Find where the given text appears and provide that cell's center as (X, Y) coordinate. 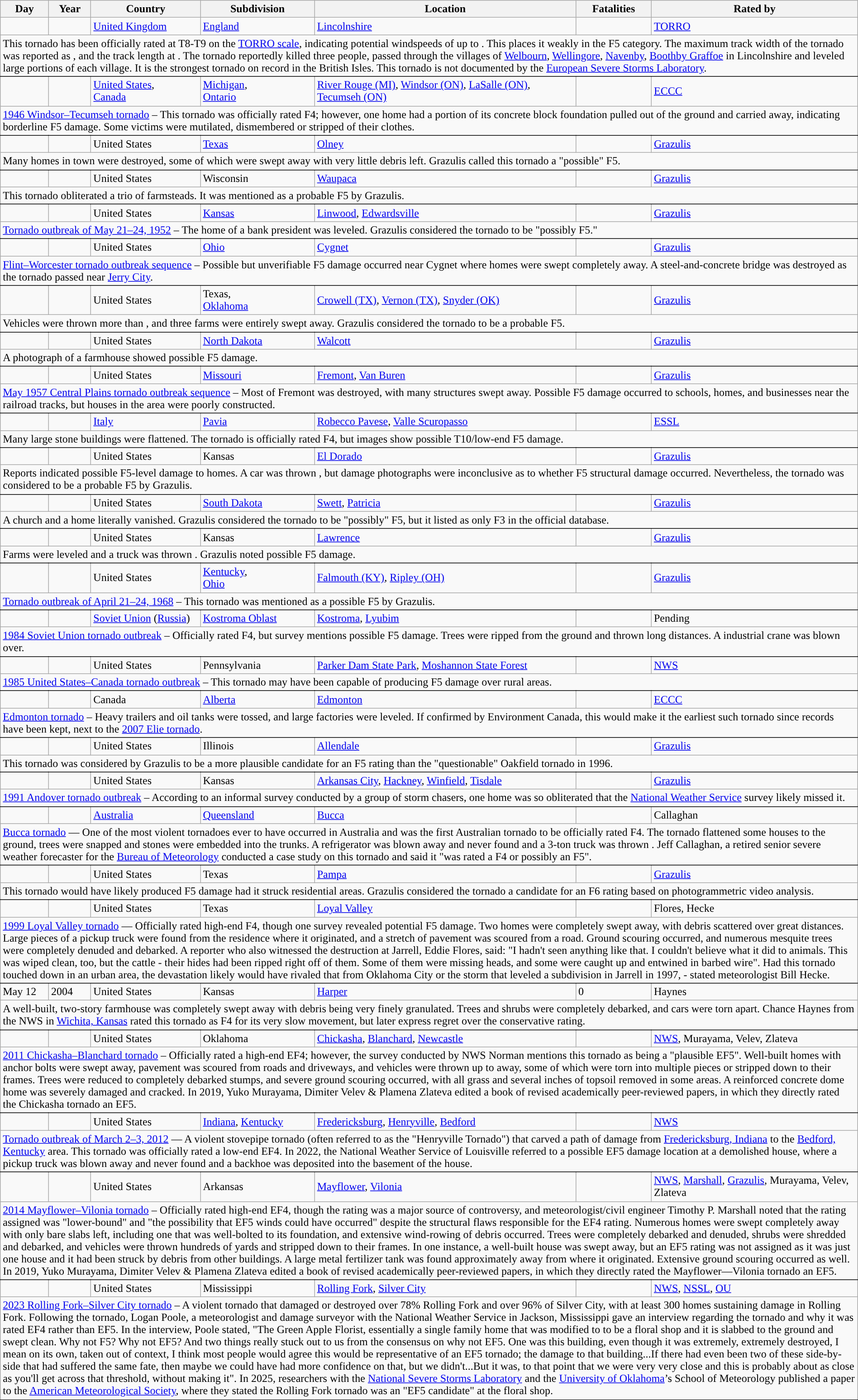
Callaghan (754, 815)
Year (70, 9)
Linwood, Edwardsville (445, 213)
Mayflower, Vilonia (445, 1186)
Ohio (257, 247)
Pending (754, 619)
Mississippi (257, 1288)
Bucca (445, 815)
Robecco Pavese, Valle Scuropasso (445, 422)
Illinois (257, 746)
Canada (146, 700)
May 12 (24, 992)
Arkansas City, Hackney, Winfield, Tisdale (445, 781)
Indiana, Kentucky (257, 1122)
Loyal Valley (445, 908)
Australia (146, 815)
Subdivision (257, 9)
Flores, Hecke (754, 908)
Farms were leveled and a truck was thrown . Grazulis noted possible F5 damage. (429, 554)
Cygnet (445, 247)
Rolling Fork, Silver City (445, 1288)
Fredericksburg, Henryville, Bedford (445, 1122)
El Dorado (445, 456)
Allendale (445, 746)
NWS, Murayama, Velev, Zlateva (754, 1038)
United Kingdom (146, 26)
Arkansas (257, 1186)
South Dakota (257, 503)
1985 United States–Canada tornado outbreak – This tornado may have been capable of producing F5 damage over rural areas. (429, 682)
A photograph of a farmhouse showed possible F5 damage. (429, 358)
Haynes (754, 992)
Waupaca (445, 178)
Parker Dam State Park, Moshannon State Forest (445, 665)
A church and a home literally vanished. Grazulis considered the tornado to be "possibly" F5, but it listed as only F3 in the official database. (429, 520)
This tornado was considered by Grazulis to be a more plausible candidate for an F5 rating than the "questionable" Oakfield tornado in 1996. (429, 763)
0 (614, 992)
Many homes in town were destroyed, some of which were swept away with very little debris left. Grazulis called this tornado a "possible" F5. (429, 161)
This tornado obliterated a trio of farmsteads. It was mentioned as a probable F5 by Grazulis. (429, 195)
Walcott (445, 341)
TORRO (754, 26)
Tornado outbreak of May 21–24, 1952 – The home of a bank president was leveled. Grazulis considered the tornado to be "possibly F5." (429, 230)
Michigan,Ontario (257, 91)
Many large stone buildings were flattened. The tornado is officially rated F4, but images show possible T10/low-end F5 damage. (429, 439)
England (257, 26)
Location (445, 9)
Chickasha, Blanchard, Newcastle (445, 1038)
Harper (445, 992)
NWS, NSSL, OU (754, 1288)
Oklahoma (257, 1038)
Swett, Patricia (445, 503)
Fremont, Van Buren (445, 375)
Tornado outbreak of April 21–24, 1968 – This tornado was mentioned as a possible F5 by Grazulis. (429, 601)
Lawrence (445, 537)
Kentucky,Ohio (257, 577)
Falmouth (KY), Ripley (OH) (445, 577)
Pennsylvania (257, 665)
ESSL (754, 422)
Alberta (257, 700)
Fatalities (614, 9)
NWS, Marshall, Grazulis, Murayama, Velev, Zlateva (754, 1186)
Olney (445, 144)
River Rouge (MI), Windsor (ON), LaSalle (ON), Tecumseh (ON) (445, 91)
United States,Canada (146, 91)
Pampa (445, 874)
Kostroma Oblast (257, 619)
Country (146, 9)
Day (24, 9)
Soviet Union (Russia) (146, 619)
Crowell (TX), Vernon (TX), Snyder (OK) (445, 300)
Italy (146, 422)
Queensland (257, 815)
Missouri (257, 375)
Pavia (257, 422)
North Dakota (257, 341)
Kostroma, Lyubim (445, 619)
Texas,Oklahoma (257, 300)
Edmonton (445, 700)
Rated by (754, 9)
2004 (70, 992)
Lincolnshire (445, 26)
Wisconsin (257, 178)
Vehicles were thrown more than , and three farms were entirely swept away. Grazulis considered the tornado to be a probable F5. (429, 324)
